Identify which cell holds the provided text, then report its [x, y] central coordinate. 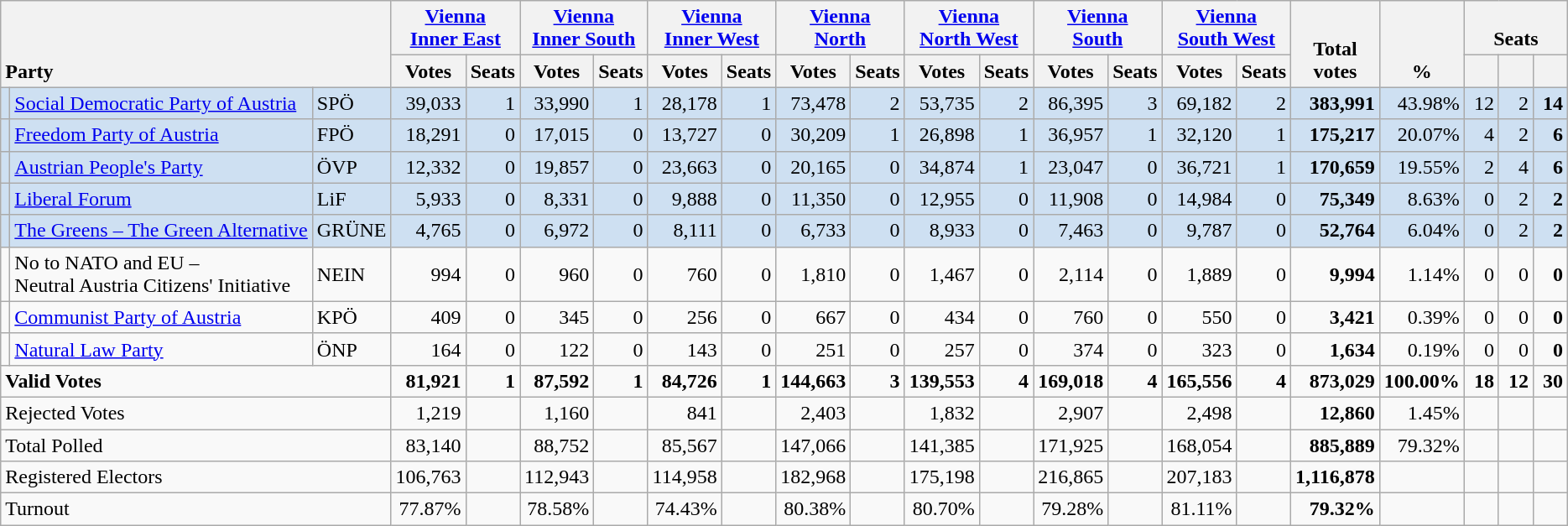
256 [685, 317]
86,395 [1071, 103]
Party [196, 44]
122 [557, 349]
106,763 [428, 477]
8.63% [1421, 199]
345 [557, 317]
26,898 [941, 135]
Communist Party of Austria [161, 317]
11,908 [1071, 199]
6,972 [557, 231]
12,332 [428, 167]
8,331 [557, 199]
88,752 [557, 445]
143 [685, 349]
9,787 [1200, 231]
39,033 [428, 103]
1.45% [1421, 413]
No to NATO and EU –Neutral Austria Citizens' Initiative [161, 273]
ViennaNorth [841, 29]
ViennaSouth [1097, 29]
1,116,878 [1336, 477]
33,990 [557, 103]
43.98% [1421, 103]
885,889 [1336, 445]
1,889 [1200, 273]
The Greens – The Green Alternative [161, 231]
19.55% [1421, 167]
84,726 [685, 381]
17,015 [557, 135]
Totalvotes [1336, 44]
87,592 [557, 381]
20.07% [1421, 135]
77.87% [428, 509]
69,182 [1200, 103]
7,463 [1071, 231]
NEIN [352, 273]
147,066 [814, 445]
Austrian People's Party [161, 167]
114,958 [685, 477]
100.00% [1421, 381]
550 [1200, 317]
168,054 [1200, 445]
32,120 [1200, 135]
13,727 [685, 135]
79.28% [1071, 509]
52,764 [1336, 231]
23,047 [1071, 167]
14,984 [1200, 199]
182,968 [814, 477]
74.43% [685, 509]
6.04% [1421, 231]
78.58% [557, 509]
Turnout [196, 509]
% [1421, 44]
85,567 [685, 445]
73,478 [814, 103]
GRÜNE [352, 231]
0.19% [1421, 349]
9,994 [1336, 273]
170,659 [1336, 167]
841 [685, 413]
139,553 [941, 381]
112,943 [557, 477]
6,733 [814, 231]
36,957 [1071, 135]
960 [557, 273]
53,735 [941, 103]
5,933 [428, 199]
36,721 [1200, 167]
409 [428, 317]
18 [1482, 381]
LiF [352, 199]
164 [428, 349]
374 [1071, 349]
ViennaSouth West [1227, 29]
0.39% [1421, 317]
30 [1550, 381]
12,955 [941, 199]
873,029 [1336, 381]
81,921 [428, 381]
2,114 [1071, 273]
171,925 [1071, 445]
KPÖ [352, 317]
ÖVP [352, 167]
81.11% [1200, 509]
141,385 [941, 445]
11,350 [814, 199]
1,160 [557, 413]
2,403 [814, 413]
28,178 [685, 103]
18,291 [428, 135]
12,860 [1336, 413]
Social Democratic Party of Austria [161, 103]
1,810 [814, 273]
30,209 [814, 135]
257 [941, 349]
251 [814, 349]
207,183 [1200, 477]
Natural Law Party [161, 349]
1,634 [1336, 349]
994 [428, 273]
Rejected Votes [196, 413]
1,832 [941, 413]
Liberal Forum [161, 199]
14 [1550, 103]
Registered Electors [196, 477]
9,888 [685, 199]
83,140 [428, 445]
80.38% [814, 509]
175,198 [941, 477]
ViennaInner South [584, 29]
1.14% [1421, 273]
2,498 [1200, 413]
Total Polled [196, 445]
216,865 [1071, 477]
2,907 [1071, 413]
ViennaNorth West [968, 29]
667 [814, 317]
1,467 [941, 273]
383,991 [1336, 103]
3,421 [1336, 317]
175,217 [1336, 135]
ViennaInner West [711, 29]
FPÖ [352, 135]
80.70% [941, 509]
434 [941, 317]
75,349 [1336, 199]
323 [1200, 349]
Freedom Party of Austria [161, 135]
23,663 [685, 167]
ViennaInner East [455, 29]
19,857 [557, 167]
20,165 [814, 167]
8,933 [941, 231]
34,874 [941, 167]
ÖNP [352, 349]
Valid Votes [196, 381]
144,663 [814, 381]
8,111 [685, 231]
165,556 [1200, 381]
4,765 [428, 231]
169,018 [1071, 381]
1,219 [428, 413]
SPÖ [352, 103]
